From the cell containing the given text, extract its center point as (x, y) coordinate. 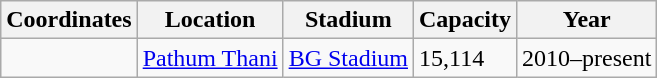
Capacity (466, 20)
Year (587, 20)
Pathum Thani (210, 58)
Location (210, 20)
BG Stadium (348, 58)
2010–present (587, 58)
Stadium (348, 20)
15,114 (466, 58)
Coordinates (69, 20)
